Find where the given text appears and provide that cell's center as (X, Y) coordinate. 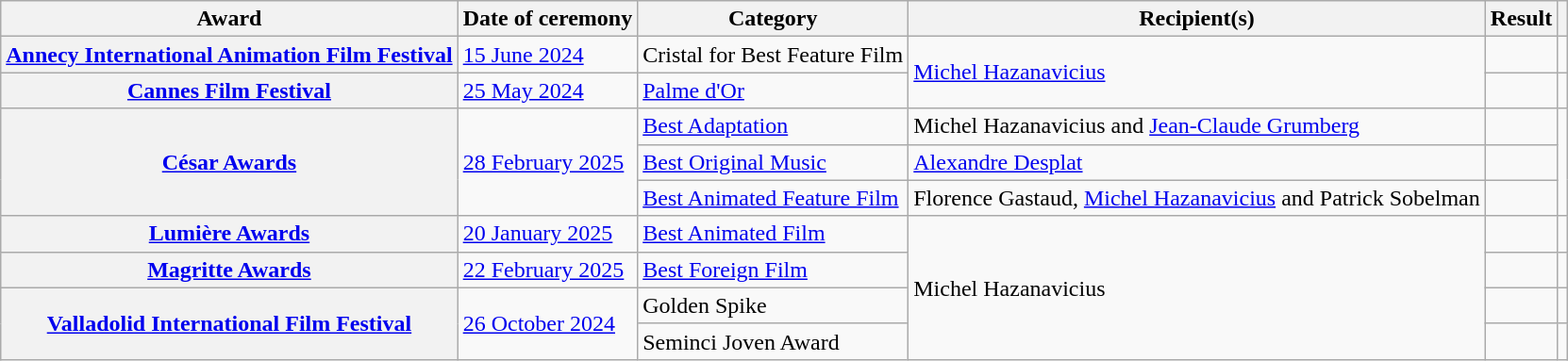
Cristal for Best Feature Film (774, 55)
Michel Hazanavicius and Jean-Claude Grumberg (1197, 126)
Valladolid International Film Festival (229, 323)
Date of ceremony (547, 19)
Best Animated Film (774, 234)
15 June 2024 (547, 55)
César Awards (229, 162)
25 May 2024 (547, 90)
Recipient(s) (1197, 19)
Florence Gastaud, Michel Hazanavicius and Patrick Sobelman (1197, 198)
Cannes Film Festival (229, 90)
Magritte Awards (229, 270)
Golden Spike (774, 305)
Best Adaptation (774, 126)
Best Animated Feature Film (774, 198)
Category (774, 19)
Alexandre Desplat (1197, 162)
20 January 2025 (547, 234)
26 October 2024 (547, 323)
Best Foreign Film (774, 270)
28 February 2025 (547, 162)
Award (229, 19)
Best Original Music (774, 162)
Seminci Joven Award (774, 341)
Palme d'Or (774, 90)
Annecy International Animation Film Festival (229, 55)
Result (1521, 19)
22 February 2025 (547, 270)
Lumière Awards (229, 234)
